Determine the [x, y] coordinate at the center of the cell enclosing the given text.  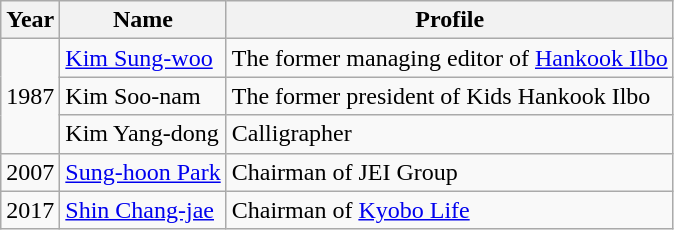
Kim Sung-woo [143, 58]
Calligrapher [450, 134]
Profile [450, 20]
Chairman of JEI Group [450, 172]
Chairman of Kyobo Life [450, 210]
Kim Soo-nam [143, 96]
Shin Chang-jae [143, 210]
Sung-hoon Park [143, 172]
The former managing editor of Hankook Ilbo [450, 58]
1987 [30, 96]
Year [30, 20]
2007 [30, 172]
Kim Yang-dong [143, 134]
The former president of Kids Hankook Ilbo [450, 96]
2017 [30, 210]
Name [143, 20]
